Identify which cell holds the provided text, then report its [x, y] central coordinate. 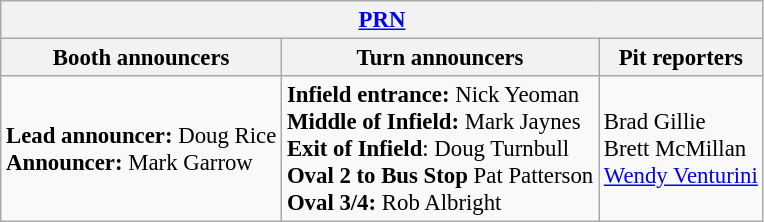
Booth announcers [142, 58]
PRN [382, 20]
Brad GillieBrett McMillanWendy Venturini [680, 149]
Infield entrance: Nick YeomanMiddle of Infield: Mark JaynesExit of Infield: Doug TurnbullOval 2 to Bus Stop Pat PattersonOval 3/4: Rob Albright [440, 149]
Pit reporters [680, 58]
Turn announcers [440, 58]
Lead announcer: Doug RiceAnnouncer: Mark Garrow [142, 149]
